From the cell containing the given text, extract its center point as (X, Y) coordinate. 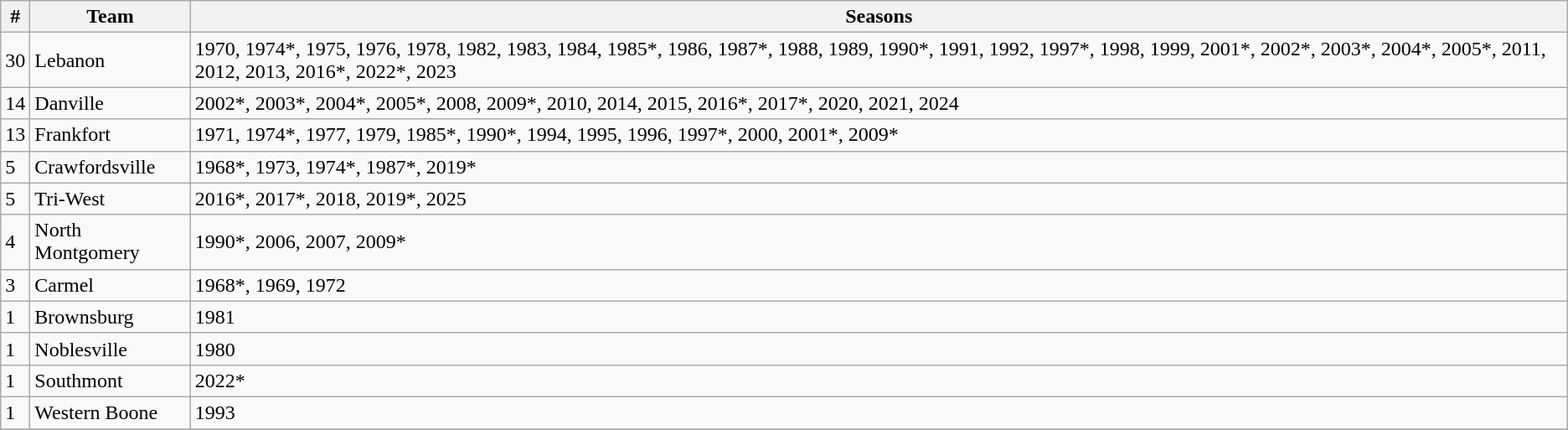
1971, 1974*, 1977, 1979, 1985*, 1990*, 1994, 1995, 1996, 1997*, 2000, 2001*, 2009* (879, 135)
3 (15, 285)
Team (111, 17)
2022* (879, 381)
Seasons (879, 17)
2016*, 2017*, 2018, 2019*, 2025 (879, 199)
13 (15, 135)
1990*, 2006, 2007, 2009* (879, 241)
Frankfort (111, 135)
1981 (879, 317)
Crawfordsville (111, 167)
Brownsburg (111, 317)
Danville (111, 103)
30 (15, 60)
1980 (879, 349)
4 (15, 241)
1968*, 1969, 1972 (879, 285)
Southmont (111, 381)
Noblesville (111, 349)
North Montgomery (111, 241)
# (15, 17)
Lebanon (111, 60)
2002*, 2003*, 2004*, 2005*, 2008, 2009*, 2010, 2014, 2015, 2016*, 2017*, 2020, 2021, 2024 (879, 103)
1968*, 1973, 1974*, 1987*, 2019* (879, 167)
Western Boone (111, 412)
Tri-West (111, 199)
14 (15, 103)
1993 (879, 412)
Carmel (111, 285)
